Locate the cell with the specified text and output its (x, y) center coordinate. 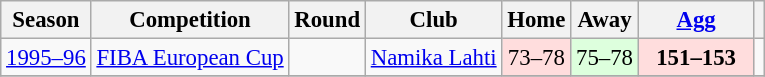
Round (327, 20)
Agg (696, 20)
73–78 (536, 58)
Home (536, 20)
Namika Lahti (433, 58)
FIBA European Cup (190, 58)
1995–96 (46, 58)
75–78 (605, 58)
Season (46, 20)
151–153 (696, 58)
Away (605, 20)
Competition (190, 20)
Club (433, 20)
